Provide the [x, y] coordinate of the cell's center where the given text is located.  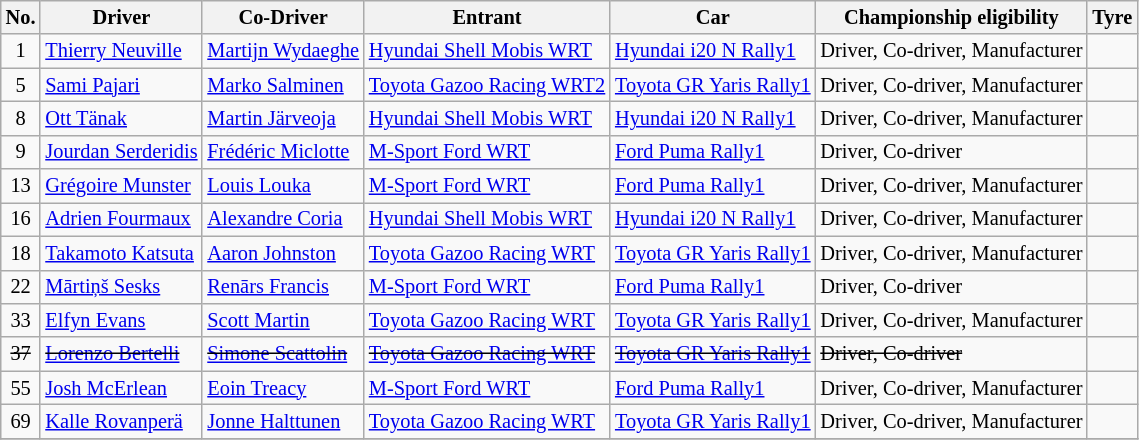
Simone Scattolin [283, 354]
18 [21, 253]
13 [21, 186]
Tyre [1112, 17]
8 [21, 118]
Alexandre Coria [283, 219]
Marko Salminen [283, 85]
9 [21, 152]
Scott Martin [283, 320]
Jourdan Serderidis [121, 152]
Toyota Gazoo Racing WRT2 [487, 85]
No. [21, 17]
Sami Pajari [121, 85]
Championship eligibility [951, 17]
Jonne Halttunen [283, 421]
Adrien Fourmaux [121, 219]
Takamoto Katsuta [121, 253]
22 [21, 287]
Ott Tänak [121, 118]
Car [712, 17]
Lorenzo Bertelli [121, 354]
Elfyn Evans [121, 320]
Driver [121, 17]
Co-Driver [283, 17]
Grégoire Munster [121, 186]
Josh McErlean [121, 388]
1 [21, 51]
Renārs Francis [283, 287]
5 [21, 85]
Eoin Treacy [283, 388]
Kalle Rovanperä [121, 421]
33 [21, 320]
Thierry Neuville [121, 51]
Martijn Wydaeghe [283, 51]
Martin Järveoja [283, 118]
Aaron Johnston [283, 253]
Frédéric Miclotte [283, 152]
55 [21, 388]
Entrant [487, 17]
16 [21, 219]
69 [21, 421]
Louis Louka [283, 186]
Mārtiņš Sesks [121, 287]
37 [21, 354]
